From the cell containing the given text, extract its center point as (x, y) coordinate. 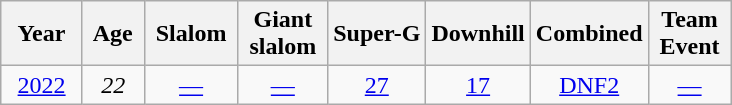
27 (377, 85)
DNF2 (589, 85)
17 (478, 85)
Combined (589, 34)
Age (113, 34)
2022 (42, 85)
Year (42, 34)
22 (113, 85)
Downhill (478, 34)
Team Event (690, 34)
Slalom (191, 34)
Giant slalom (283, 34)
Super-G (377, 34)
